Locate the cell with the specified text and output its [X, Y] center coordinate. 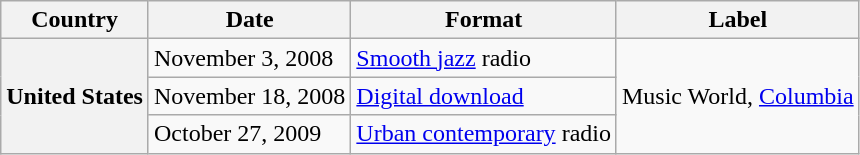
Format [484, 20]
Music World, Columbia [738, 96]
Label [738, 20]
Urban contemporary radio [484, 134]
October 27, 2009 [249, 134]
Country [75, 20]
November 18, 2008 [249, 96]
Smooth jazz radio [484, 58]
United States [75, 96]
Date [249, 20]
Digital download [484, 96]
November 3, 2008 [249, 58]
